Extract the (X, Y) coordinate from the center of the cell holding the provided text.  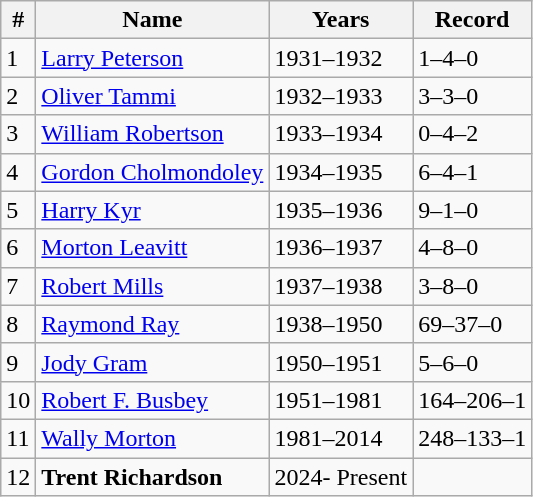
2024- Present (341, 477)
Robert Mills (152, 286)
164–206–1 (472, 400)
1951–1981 (341, 400)
12 (18, 477)
Morton Leavitt (152, 248)
# (18, 20)
4 (18, 172)
1–4–0 (472, 58)
William Robertson (152, 134)
9–1–0 (472, 210)
1932–1933 (341, 96)
10 (18, 400)
5 (18, 210)
Jody Gram (152, 362)
69–37–0 (472, 324)
Raymond Ray (152, 324)
Wally Morton (152, 438)
1938–1950 (341, 324)
3 (18, 134)
Larry Peterson (152, 58)
3–8–0 (472, 286)
Trent Richardson (152, 477)
6 (18, 248)
4–8–0 (472, 248)
1936–1937 (341, 248)
2 (18, 96)
1950–1951 (341, 362)
Gordon Cholmondoley (152, 172)
1933–1934 (341, 134)
1937–1938 (341, 286)
Harry Kyr (152, 210)
11 (18, 438)
3–3–0 (472, 96)
1935–1936 (341, 210)
248–133–1 (472, 438)
Record (472, 20)
6–4–1 (472, 172)
1 (18, 58)
Oliver Tammi (152, 96)
8 (18, 324)
1981–2014 (341, 438)
0–4–2 (472, 134)
7 (18, 286)
Years (341, 20)
1931–1932 (341, 58)
1934–1935 (341, 172)
9 (18, 362)
Name (152, 20)
Robert F. Busbey (152, 400)
5–6–0 (472, 362)
